Provide the (x, y) coordinate of the cell's center where the given text is located.  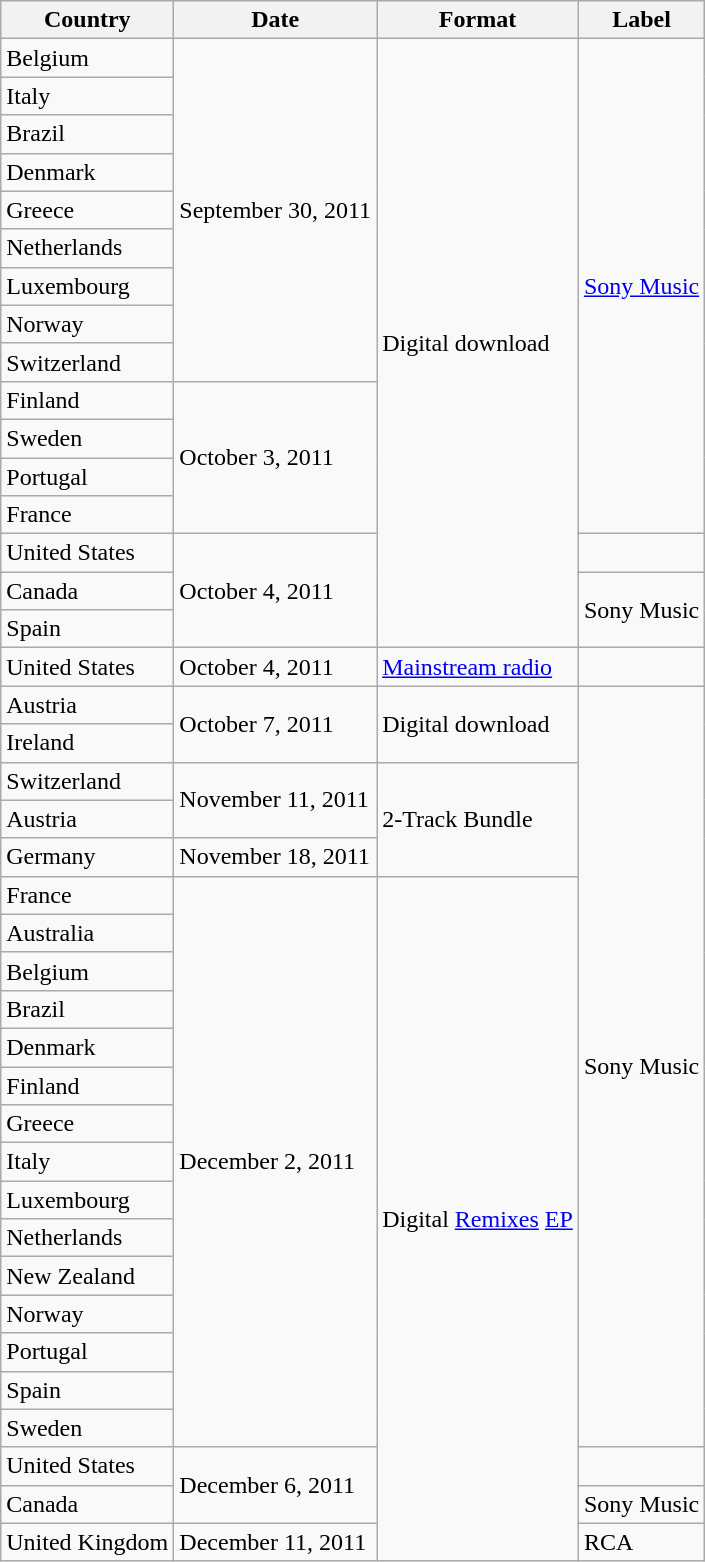
November 18, 2011 (276, 857)
December 2, 2011 (276, 1162)
September 30, 2011 (276, 210)
Digital Remixes EP (478, 1218)
2-Track Bundle (478, 819)
RCA (641, 1542)
Country (88, 20)
December 6, 2011 (276, 1485)
October 3, 2011 (276, 457)
Australia (88, 933)
Ireland (88, 743)
October 7, 2011 (276, 724)
Format (478, 20)
Germany (88, 857)
New Zealand (88, 1276)
November 11, 2011 (276, 800)
United Kingdom (88, 1542)
Date (276, 20)
Label (641, 20)
December 11, 2011 (276, 1542)
Mainstream radio (478, 667)
